Search for the cell housing the specified text and yield its [x, y] center coordinate. 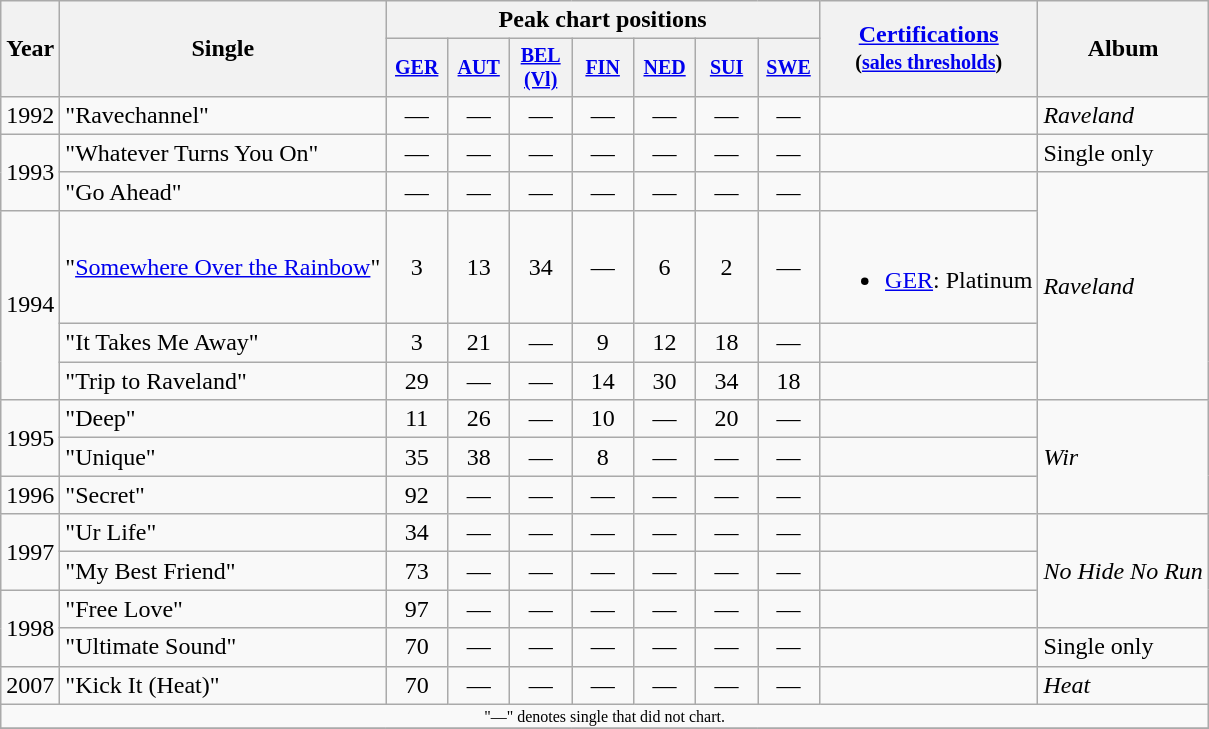
Certifications(sales thresholds) [929, 49]
73 [417, 571]
21 [479, 343]
2 [727, 266]
1992 [30, 115]
97 [417, 609]
29 [417, 381]
1997 [30, 552]
1998 [30, 628]
"Free Love" [223, 609]
2007 [30, 685]
GER: Platinum [929, 266]
"Ur Life" [223, 533]
38 [479, 457]
No Hide No Run [1123, 571]
"It Takes Me Away" [223, 343]
8 [603, 457]
10 [603, 419]
GER [417, 68]
Album [1123, 49]
1993 [30, 172]
14 [603, 381]
"Go Ahead" [223, 191]
"Somewhere Over the Rainbow" [223, 266]
NED [665, 68]
35 [417, 457]
6 [665, 266]
1994 [30, 304]
SWE [789, 68]
9 [603, 343]
1996 [30, 495]
"Ultimate Sound" [223, 647]
12 [665, 343]
"Whatever Turns You On" [223, 153]
"Unique" [223, 457]
"Ravechannel" [223, 115]
Single [223, 49]
FIN [603, 68]
1995 [30, 438]
"My Best Friend" [223, 571]
Peak chart positions [603, 20]
92 [417, 495]
"Secret" [223, 495]
13 [479, 266]
26 [479, 419]
AUT [479, 68]
"—" denotes single that did not chart. [605, 716]
"Deep" [223, 419]
SUI [727, 68]
30 [665, 381]
Heat [1123, 685]
"Trip to Raveland" [223, 381]
"Kick It (Heat)" [223, 685]
11 [417, 419]
Year [30, 49]
BEL(Vl) [541, 68]
Wir [1123, 457]
20 [727, 419]
